Return [X, Y] of the center of cell containing provided text 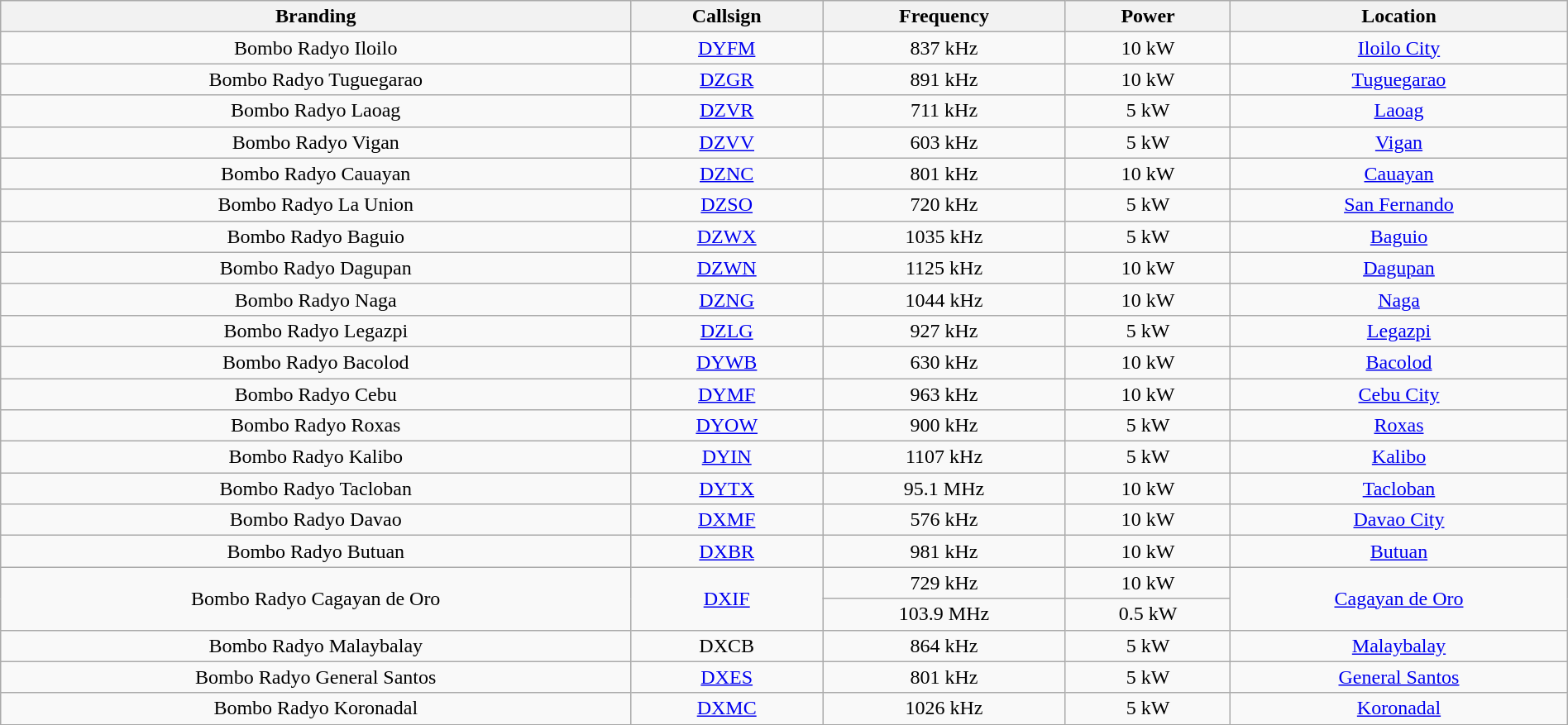
Malaybalay [1399, 646]
DYMF [727, 394]
Location [1399, 17]
Naga [1399, 299]
DZNC [727, 174]
San Fernando [1399, 205]
Roxas [1399, 426]
Kalibo [1399, 457]
DYTX [727, 489]
1035 kHz [944, 236]
DZVV [727, 142]
720 kHz [944, 205]
Bombo Radyo General Santos [316, 677]
1026 kHz [944, 708]
Bombo Radyo Cagayan de Oro [316, 599]
DYWB [727, 362]
Butuan [1399, 551]
963 kHz [944, 394]
1107 kHz [944, 457]
DXCB [727, 646]
1125 kHz [944, 268]
Frequency [944, 17]
Iloilo City [1399, 48]
DZVR [727, 111]
Bombo Radyo Dagupan [316, 268]
927 kHz [944, 331]
Bombo Radyo Bacolod [316, 362]
Bombo Radyo La Union [316, 205]
Vigan [1399, 142]
Bombo Radyo Baguio [316, 236]
891 kHz [944, 79]
603 kHz [944, 142]
729 kHz [944, 583]
981 kHz [944, 551]
Tuguegarao [1399, 79]
Bombo Radyo Tacloban [316, 489]
Dagupan [1399, 268]
Davao City [1399, 520]
Cauayan [1399, 174]
103.9 MHz [944, 614]
DZSO [727, 205]
95.1 MHz [944, 489]
Bombo Radyo Laoag [316, 111]
DXBR [727, 551]
576 kHz [944, 520]
DZGR [727, 79]
General Santos [1399, 677]
DXMC [727, 708]
Bombo Radyo Malaybalay [316, 646]
Koronadal [1399, 708]
Tacloban [1399, 489]
DYFM [727, 48]
Bombo Radyo Koronadal [316, 708]
DXMF [727, 520]
Bacolod [1399, 362]
DXES [727, 677]
Bombo Radyo Cauayan [316, 174]
711 kHz [944, 111]
Cebu City [1399, 394]
Bombo Radyo Iloilo [316, 48]
DYOW [727, 426]
DZNG [727, 299]
Bombo Radyo Cebu [316, 394]
Bombo Radyo Davao [316, 520]
Power [1148, 17]
DYIN [727, 457]
0.5 kW [1148, 614]
Bombo Radyo Roxas [316, 426]
1044 kHz [944, 299]
Bombo Radyo Tuguegarao [316, 79]
Baguio [1399, 236]
Cagayan de Oro [1399, 599]
837 kHz [944, 48]
900 kHz [944, 426]
Branding [316, 17]
Bombo Radyo Butuan [316, 551]
864 kHz [944, 646]
Bombo Radyo Legazpi [316, 331]
Bombo Radyo Vigan [316, 142]
Legazpi [1399, 331]
DZLG [727, 331]
DZWN [727, 268]
630 kHz [944, 362]
Bombo Radyo Kalibo [316, 457]
DXIF [727, 599]
Bombo Radyo Naga [316, 299]
DZWX [727, 236]
Callsign [727, 17]
Laoag [1399, 111]
